Return [x, y] of the center of cell containing provided text 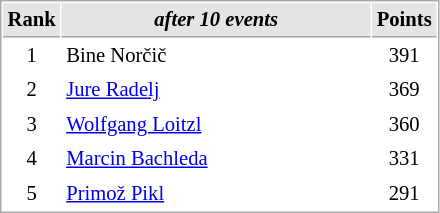
3 [32, 124]
Bine Norčič [216, 56]
1 [32, 56]
391 [404, 56]
Primož Pikl [216, 194]
Points [404, 20]
Wolfgang Loitzl [216, 124]
369 [404, 90]
Jure Radelj [216, 90]
Marcin Bachleda [216, 158]
291 [404, 194]
Rank [32, 20]
360 [404, 124]
5 [32, 194]
4 [32, 158]
2 [32, 90]
after 10 events [216, 20]
331 [404, 158]
